Search for the cell housing the specified text and yield its (x, y) center coordinate. 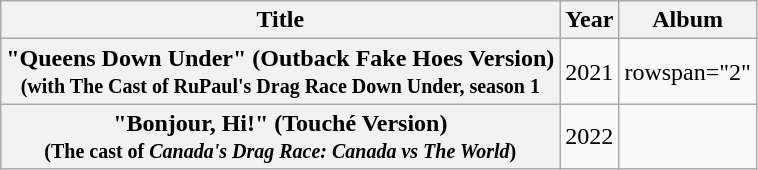
2022 (590, 136)
"Queens Down Under" (Outback Fake Hoes Version) (with The Cast of RuPaul's Drag Race Down Under, season 1 (280, 72)
rowspan="2" (688, 72)
2021 (590, 72)
Album (688, 20)
Year (590, 20)
Title (280, 20)
"Bonjour, Hi!" (Touché Version) (The cast of Canada's Drag Race: Canada vs The World) (280, 136)
